Search for the cell housing the specified text and yield its (X, Y) center coordinate. 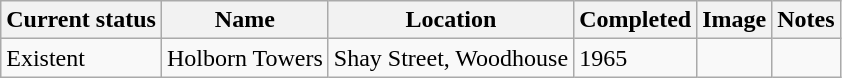
Location (450, 20)
Holborn Towers (244, 58)
Current status (82, 20)
Shay Street, Woodhouse (450, 58)
Completed (636, 20)
1965 (636, 58)
Existent (82, 58)
Name (244, 20)
Notes (806, 20)
Image (734, 20)
